From the cell containing the given text, extract its center point as (X, Y) coordinate. 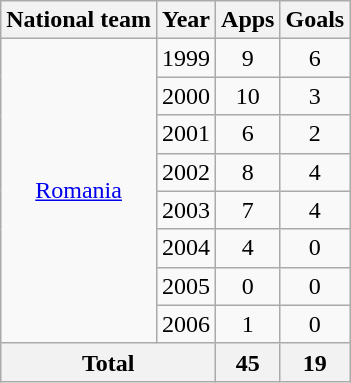
2003 (186, 210)
2006 (186, 324)
Romania (79, 191)
45 (248, 362)
Total (108, 362)
2002 (186, 172)
9 (248, 58)
2 (315, 134)
10 (248, 96)
2001 (186, 134)
Goals (315, 20)
2004 (186, 248)
8 (248, 172)
1 (248, 324)
7 (248, 210)
Apps (248, 20)
2000 (186, 96)
National team (79, 20)
2005 (186, 286)
19 (315, 362)
3 (315, 96)
Year (186, 20)
1999 (186, 58)
